Extract the (x, y) coordinate from the center of the cell holding the provided text.  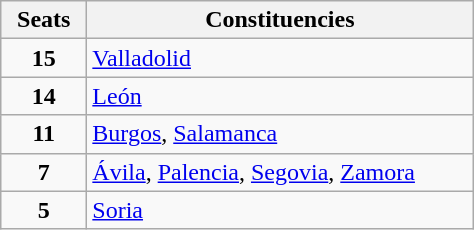
Burgos, Salamanca (280, 134)
15 (44, 58)
11 (44, 134)
Soria (280, 210)
5 (44, 210)
14 (44, 96)
León (280, 96)
Ávila, Palencia, Segovia, Zamora (280, 172)
Seats (44, 20)
Valladolid (280, 58)
7 (44, 172)
Constituencies (280, 20)
